From the cell containing the given text, extract its center point as (X, Y) coordinate. 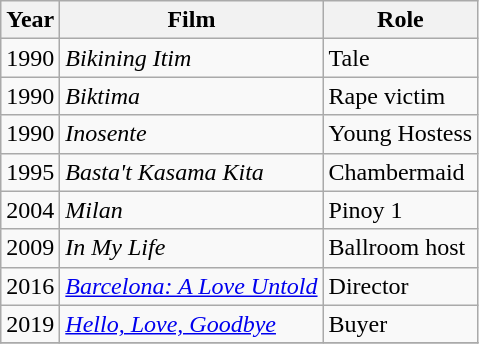
Inosente (192, 134)
Chambermaid (400, 172)
Ballroom host (400, 248)
Rape victim (400, 96)
Young Hostess (400, 134)
Tale (400, 58)
Hello, Love, Goodbye (192, 324)
In My Life (192, 248)
Role (400, 20)
2019 (30, 324)
2009 (30, 248)
Milan (192, 210)
Biktima (192, 96)
Year (30, 20)
Bikining Itim (192, 58)
2016 (30, 286)
Director (400, 286)
Barcelona: A Love Untold (192, 286)
Basta't Kasama Kita (192, 172)
Buyer (400, 324)
1995 (30, 172)
Film (192, 20)
Pinoy 1 (400, 210)
2004 (30, 210)
